Provide the (x, y) coordinate of the cell's center where the given text is located.  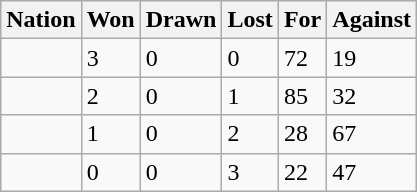
22 (302, 172)
Won (110, 20)
85 (302, 96)
Drawn (181, 20)
Lost (250, 20)
Against (372, 20)
67 (372, 134)
28 (302, 134)
Nation (41, 20)
72 (302, 58)
32 (372, 96)
For (302, 20)
47 (372, 172)
19 (372, 58)
